Detect which cell encompasses the target text, then output its (X, Y) center coordinate. 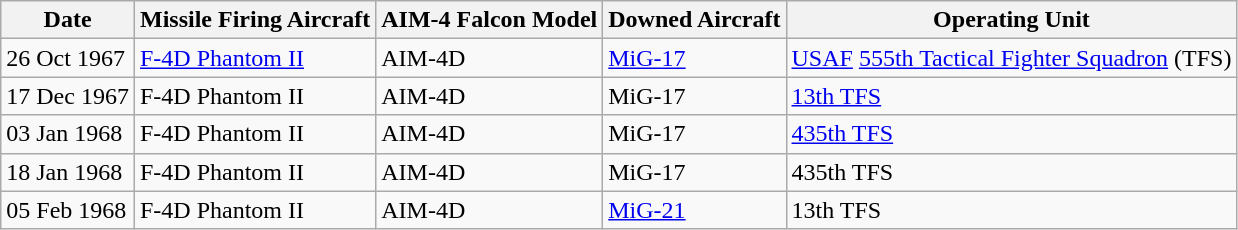
Date (68, 20)
Operating Unit (1012, 20)
17 Dec 1967 (68, 96)
Downed Aircraft (694, 20)
AIM-4 Falcon Model (490, 20)
03 Jan 1968 (68, 134)
Missile Firing Aircraft (254, 20)
18 Jan 1968 (68, 172)
MiG-21 (694, 210)
26 Oct 1967 (68, 58)
05 Feb 1968 (68, 210)
USAF 555th Tactical Fighter Squadron (TFS) (1012, 58)
